Output the [x, y] coordinate of the center of the cell containing the given text.  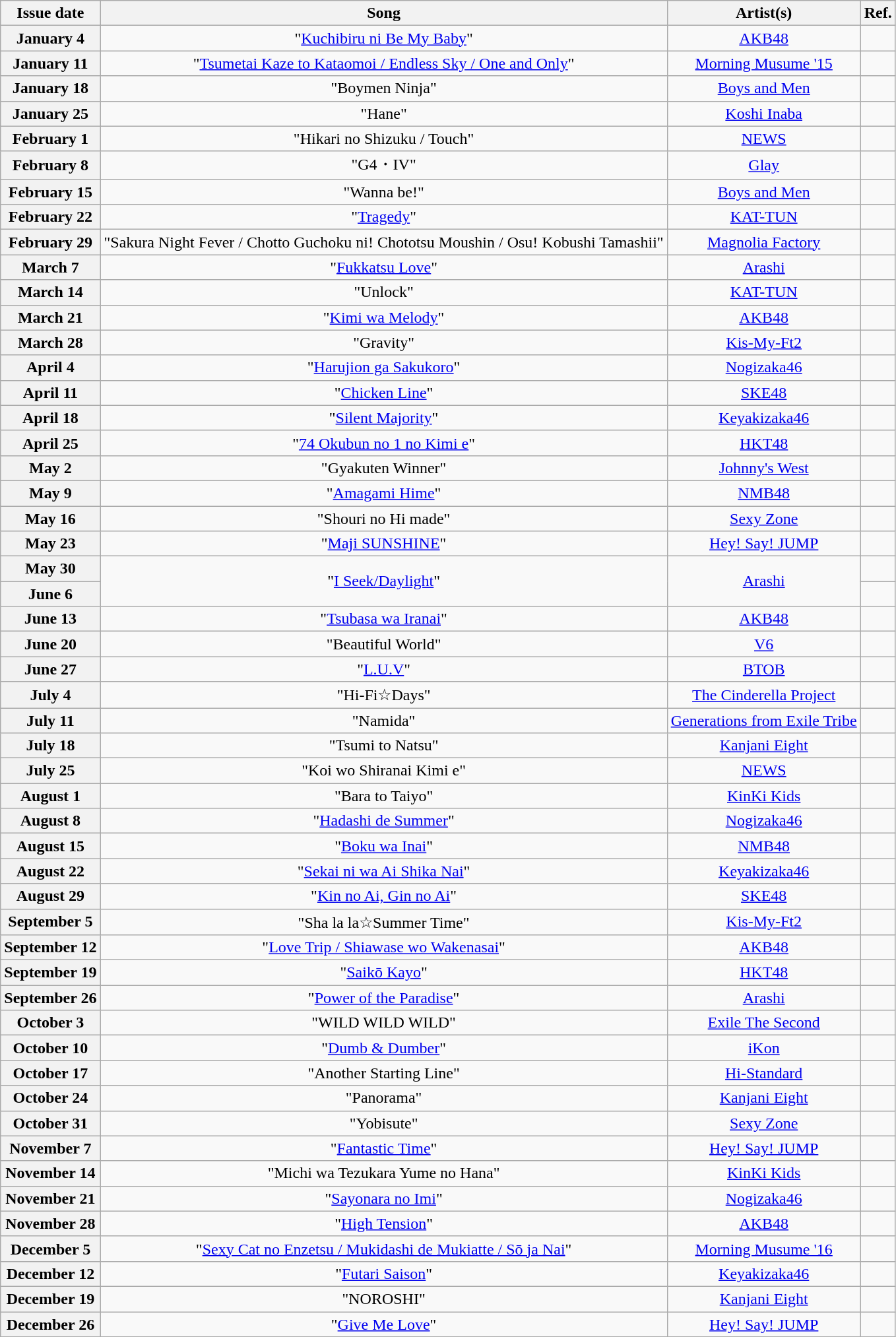
"L.U.V" [384, 669]
"Tsumetai Kaze to Kataomoi / Endless Sky / One and Only" [384, 63]
"G4・IV" [384, 165]
"Sakura Night Fever / Chotto Guchoku ni! Chototsu Moushin / Osu! Kobushi Tamashii" [384, 242]
Ref. [878, 13]
"Gravity" [384, 342]
March 14 [50, 292]
June 6 [50, 594]
October 17 [50, 1073]
June 20 [50, 644]
"WILD WILD WILD" [384, 1023]
"Namida" [384, 720]
February 29 [50, 242]
"Maji SUNSHINE" [384, 544]
"Saikō Kayo" [384, 973]
August 1 [50, 796]
"Tsumi to Natsu" [384, 746]
"Fukkatsu Love" [384, 267]
Song [384, 13]
October 3 [50, 1023]
November 7 [50, 1148]
"Power of the Paradise" [384, 998]
"Yobisute" [384, 1123]
January 18 [50, 88]
February 1 [50, 139]
iKon [764, 1048]
"Chicken Line" [384, 393]
"Love Trip / Shiawase wo Wakenasai" [384, 948]
Issue date [50, 13]
"Kin no Ai, Gin no Ai" [384, 896]
"High Tension" [384, 1223]
"Beautiful World" [384, 644]
"Fantastic Time" [384, 1148]
"Hikari no Shizuku / Touch" [384, 139]
April 11 [50, 393]
Magnolia Factory [764, 242]
V6 [764, 644]
April 18 [50, 418]
"Hadashi de Summer" [384, 821]
"Harujion ga Sakukoro" [384, 368]
November 14 [50, 1173]
May 30 [50, 569]
"Boku wa Inai" [384, 846]
"Shouri no Hi made" [384, 518]
December 12 [50, 1274]
July 25 [50, 771]
October 24 [50, 1098]
"Michi wa Tezukara Yume no Hana" [384, 1173]
"I Seek/Daylight" [384, 581]
October 10 [50, 1048]
"74 Okubun no 1 no Kimi e" [384, 443]
March 7 [50, 267]
April 4 [50, 368]
May 23 [50, 544]
May 2 [50, 468]
August 15 [50, 846]
March 21 [50, 317]
"Bara to Taiyo" [384, 796]
August 29 [50, 896]
"Wanna be!" [384, 192]
The Cinderella Project [764, 695]
July 4 [50, 695]
"Hane" [384, 114]
December 5 [50, 1249]
December 19 [50, 1299]
June 27 [50, 669]
BTOB [764, 669]
"Sha la la☆Summer Time" [384, 922]
Artist(s) [764, 13]
March 28 [50, 342]
"Dumb & Dumber" [384, 1048]
May 9 [50, 493]
Exile The Second [764, 1023]
November 28 [50, 1223]
"Give Me Love" [384, 1324]
"Sexy Cat no Enzetsu / Mukidashi de Mukiatte / Sō ja Nai" [384, 1249]
"Amagami Hime" [384, 493]
August 22 [50, 871]
"Hi-Fi☆Days" [384, 695]
December 26 [50, 1324]
Generations from Exile Tribe [764, 720]
June 13 [50, 619]
September 5 [50, 922]
Morning Musume '15 [764, 63]
Johnny's West [764, 468]
July 18 [50, 746]
May 16 [50, 518]
November 21 [50, 1198]
October 31 [50, 1123]
Morning Musume '16 [764, 1249]
"Kuchibiru ni Be My Baby" [384, 38]
"Unlock" [384, 292]
September 26 [50, 998]
Glay [764, 165]
January 4 [50, 38]
"Kimi wa Melody" [384, 317]
February 22 [50, 217]
January 25 [50, 114]
"Sekai ni wa Ai Shika Nai" [384, 871]
"Tragedy" [384, 217]
August 8 [50, 821]
"NOROSHI" [384, 1299]
February 15 [50, 192]
February 8 [50, 165]
Hi-Standard [764, 1073]
September 19 [50, 973]
"Gyakuten Winner" [384, 468]
"Another Starting Line" [384, 1073]
"Koi wo Shiranai Kimi e" [384, 771]
"Sayonara no Imi" [384, 1198]
Koshi Inaba [764, 114]
January 11 [50, 63]
July 11 [50, 720]
"Futari Saison" [384, 1274]
April 25 [50, 443]
"Panorama" [384, 1098]
"Boymen Ninja" [384, 88]
"Silent Majority" [384, 418]
"Tsubasa wa Iranai" [384, 619]
September 12 [50, 948]
